Identify which cell holds the provided text, then report its (X, Y) central coordinate. 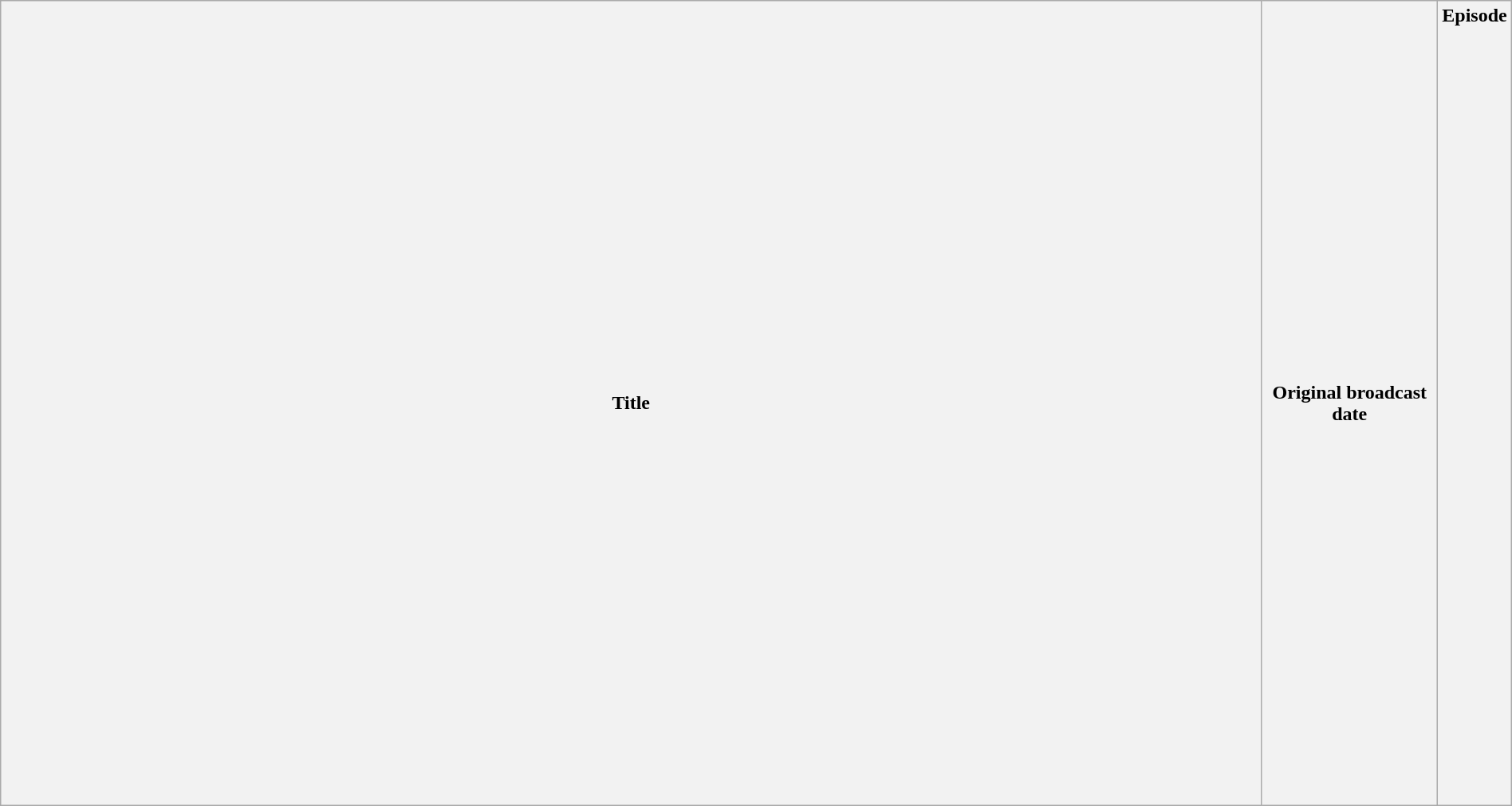
Episode (1475, 403)
Title (632, 403)
Original broadcast date (1349, 403)
